Determine the [x, y] coordinate at the center of the cell enclosing the given text.  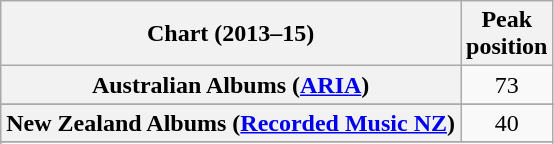
Australian Albums (ARIA) [231, 85]
Chart (2013–15) [231, 34]
40 [506, 123]
Peakposition [506, 34]
New Zealand Albums (Recorded Music NZ) [231, 123]
73 [506, 85]
